Return [x, y] of the center of cell containing provided text 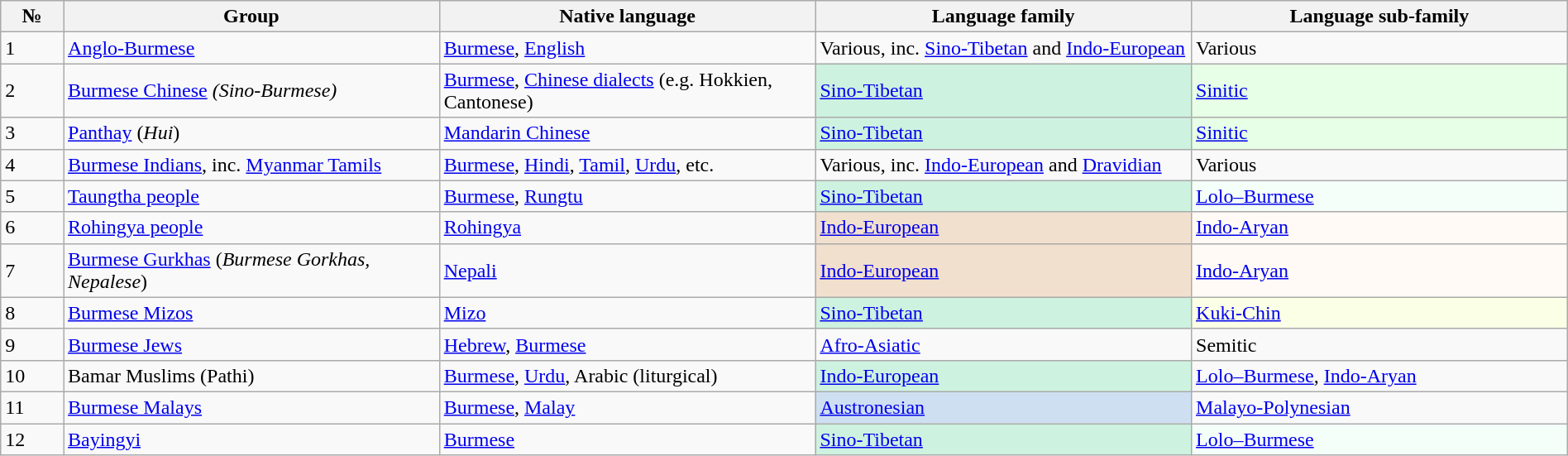
№ [32, 17]
Taungtha people [251, 196]
Burmese Chinese (Sino-Burmese) [251, 91]
Language family [1004, 17]
7 [32, 270]
Burmese Malays [251, 407]
Nepali [627, 270]
Hebrew, Burmese [627, 344]
Lolo–Burmese, Indo-Aryan [1379, 376]
Group [251, 17]
10 [32, 376]
Language sub-family [1379, 17]
9 [32, 344]
Burmese Indians, inc. Myanmar Tamils [251, 165]
Afro-Asiatic [1004, 344]
Various, inc. Indo-European and Dravidian [1004, 165]
Burmese Mizos [251, 313]
12 [32, 439]
Burmese, Chinese dialects (e.g. Hokkien, Cantonese) [627, 91]
1 [32, 48]
Various, inc. Sino-Tibetan and Indo-European [1004, 48]
Panthay (Hui) [251, 133]
6 [32, 228]
2 [32, 91]
11 [32, 407]
Malayo-Polynesian [1379, 407]
Burmese, Rungtu [627, 196]
5 [32, 196]
8 [32, 313]
Semitic [1379, 344]
Kuki-Chin [1379, 313]
Rohingya people [251, 228]
Burmese, English [627, 48]
Mandarin Chinese [627, 133]
3 [32, 133]
Burmese, Hindi, Tamil, Urdu, etc. [627, 165]
Burmese, Urdu, Arabic (liturgical) [627, 376]
Burmese [627, 439]
Austronesian [1004, 407]
Native language [627, 17]
Bamar Muslims (Pathi) [251, 376]
Mizo [627, 313]
Bayingyi [251, 439]
Burmese Gurkhas (Burmese Gorkhas, Nepalese) [251, 270]
4 [32, 165]
Burmese Jews [251, 344]
Rohingya [627, 228]
Anglo-Burmese [251, 48]
Burmese, Malay [627, 407]
